Extract the (x, y) coordinate from the center of the cell holding the provided text.  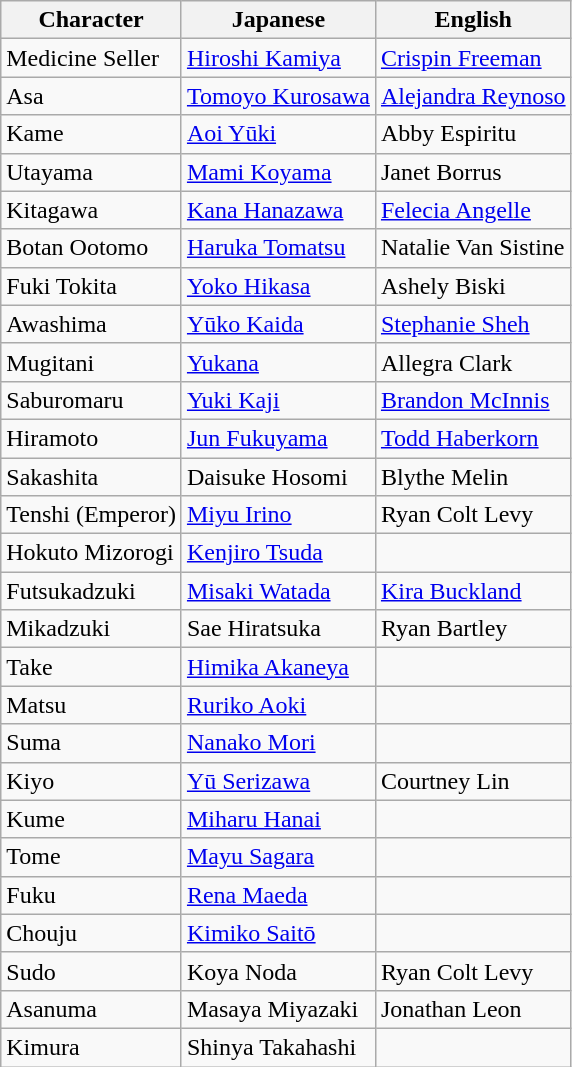
Stephanie Sheh (473, 324)
Crispin Freeman (473, 58)
Sae Hiratsuka (278, 629)
Mayu Sagara (278, 857)
Kana Hanazawa (278, 210)
Kira Buckland (473, 591)
Mikadzuki (92, 629)
Todd Haberkorn (473, 438)
Japanese (278, 20)
Koya Noda (278, 971)
Kame (92, 134)
Haruka Tomatsu (278, 248)
Kitagawa (92, 210)
Masaya Miyazaki (278, 1009)
Yū Serizawa (278, 781)
Awashima (92, 324)
Kimura (92, 1047)
Sakashita (92, 477)
Misaki Watada (278, 591)
Kimiko Saitō (278, 933)
Ruriko Aoki (278, 705)
Mugitani (92, 362)
Blythe Melin (473, 477)
Allegra Clark (473, 362)
Yoko Hikasa (278, 286)
Medicine Seller (92, 58)
Felecia Angelle (473, 210)
Kume (92, 819)
Aoi Yūki (278, 134)
Miyu Irino (278, 515)
Himika Akaneya (278, 667)
Asanuma (92, 1009)
Brandon McInnis (473, 400)
Hiroshi Kamiya (278, 58)
Alejandra Reynoso (473, 96)
Character (92, 20)
Fuki Tokita (92, 286)
Sudo (92, 971)
Miharu Hanai (278, 819)
Chouju (92, 933)
Jun Fukuyama (278, 438)
Futsukadzuki (92, 591)
Hokuto Mizorogi (92, 553)
Saburomaru (92, 400)
Shinya Takahashi (278, 1047)
Kenjiro Tsuda (278, 553)
Janet Borrus (473, 172)
Tome (92, 857)
Tomoyo Kurosawa (278, 96)
Asa (92, 96)
Botan Ootomo (92, 248)
Tenshi (Emperor) (92, 515)
Abby Espiritu (473, 134)
Fuku (92, 895)
Jonathan Leon (473, 1009)
Ashely Biski (473, 286)
Nanako Mori (278, 743)
Yuki Kaji (278, 400)
Take (92, 667)
Kiyo (92, 781)
Hiramoto (92, 438)
Rena Maeda (278, 895)
Courtney Lin (473, 781)
Natalie Van Sistine (473, 248)
Utayama (92, 172)
English (473, 20)
Yūko Kaida (278, 324)
Mami Koyama (278, 172)
Daisuke Hosomi (278, 477)
Matsu (92, 705)
Ryan Bartley (473, 629)
Yukana (278, 362)
Suma (92, 743)
